Return (X, Y) of the center of cell containing provided text 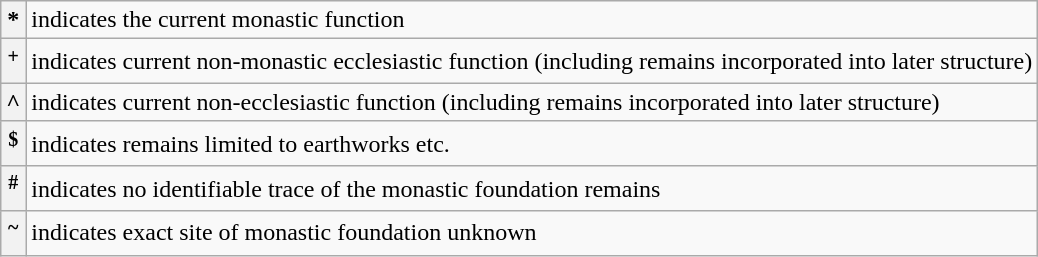
# (14, 188)
indicates current non-ecclesiastic function (including remains incorporated into later structure) (532, 102)
~ (14, 234)
+ (14, 62)
indicates current non-monastic ecclesiastic function (including remains incorporated into later structure) (532, 62)
indicates exact site of monastic foundation unknown (532, 234)
indicates remains limited to earthworks etc. (532, 144)
^ (14, 102)
indicates the current monastic function (532, 20)
indicates no identifiable trace of the monastic foundation remains (532, 188)
$ (14, 144)
* (14, 20)
